Extract the [X, Y] coordinate from the center of the cell holding the provided text.  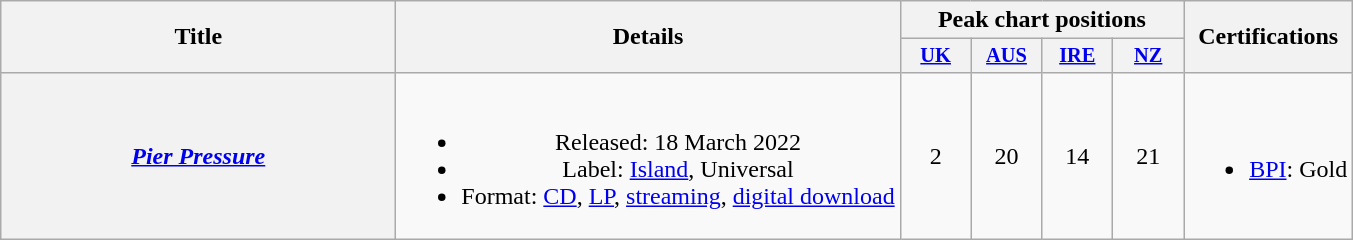
Certifications [1268, 37]
AUS [1006, 56]
Title [198, 37]
BPI: Gold [1268, 156]
2 [936, 156]
Released: 18 March 2022Label: Island, UniversalFormat: CD, LP, streaming, digital download [648, 156]
Pier Pressure [198, 156]
Peak chart positions [1042, 20]
21 [1148, 156]
Details [648, 37]
14 [1078, 156]
NZ [1148, 56]
IRE [1078, 56]
20 [1006, 156]
UK [936, 56]
